Return [x, y] of the center of cell containing provided text 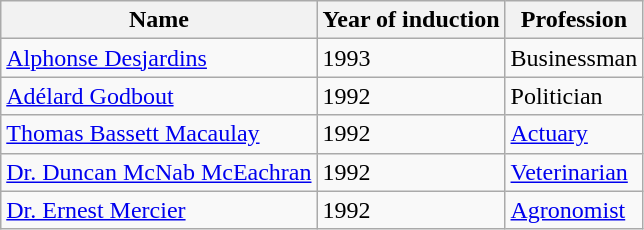
Year of induction [411, 20]
Name [159, 20]
Veterinarian [574, 172]
Businessman [574, 58]
1993 [411, 58]
Profession [574, 20]
Actuary [574, 134]
Adélard Godbout [159, 96]
Thomas Bassett Macaulay [159, 134]
Agronomist [574, 210]
Politician [574, 96]
Alphonse Desjardins [159, 58]
Dr. Duncan McNab McEachran [159, 172]
Dr. Ernest Mercier [159, 210]
